Extract the (X, Y) coordinate from the center of the cell holding the provided text.  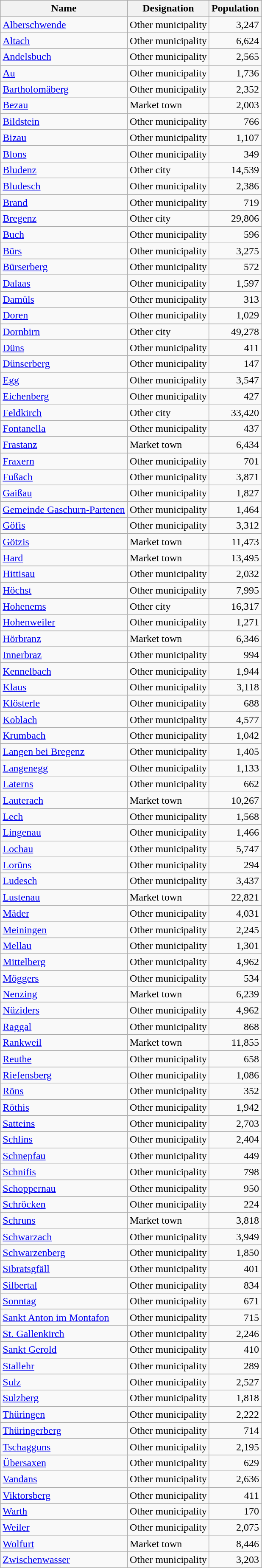
Vandans (64, 1479)
Au (64, 73)
Gaißau (64, 493)
Bludesch (64, 186)
2,386 (235, 186)
Sankt Gerold (64, 1350)
1,042 (235, 736)
Tschagguns (64, 1447)
Name (64, 8)
33,420 (235, 412)
Sonntag (64, 1301)
1,271 (235, 622)
Fontanella (64, 428)
834 (235, 1285)
1,850 (235, 1253)
Silbertal (64, 1285)
Satteins (64, 1123)
719 (235, 203)
Reuthe (64, 1059)
Schoppernau (64, 1188)
Bartholomäberg (64, 89)
Schnepfau (64, 1156)
16,317 (235, 606)
715 (235, 1317)
2,527 (235, 1382)
2,404 (235, 1140)
Lustenau (64, 897)
Wolfurt (64, 1544)
Bürs (64, 251)
Damüls (64, 299)
Langen bei Bregenz (64, 752)
427 (235, 396)
1,405 (235, 752)
629 (235, 1463)
289 (235, 1366)
Bizau (64, 138)
3,437 (235, 881)
Raggal (64, 1027)
Blons (64, 154)
Andelsbuch (64, 57)
Lech (64, 816)
Riefensberg (64, 1075)
Buch (64, 235)
Doren (64, 315)
1,133 (235, 768)
Egg (64, 380)
Dünserberg (64, 364)
1,827 (235, 493)
1,029 (235, 315)
410 (235, 1350)
Schwarzenberg (64, 1253)
2,032 (235, 574)
Lauterach (64, 800)
1,086 (235, 1075)
Schnifis (64, 1172)
2,246 (235, 1334)
Lingenau (64, 833)
3,118 (235, 687)
313 (235, 299)
798 (235, 1172)
Höchst (64, 590)
6,434 (235, 445)
596 (235, 235)
Hohenweiler (64, 622)
2,222 (235, 1414)
Designation (168, 8)
994 (235, 655)
1,944 (235, 671)
Hohenems (64, 606)
671 (235, 1301)
Laterns (64, 784)
1,107 (235, 138)
Warth (64, 1512)
Bürserberg (64, 267)
14,539 (235, 170)
294 (235, 865)
St. Gallenkirch (64, 1334)
7,995 (235, 590)
Hittisau (64, 574)
2,565 (235, 57)
2,703 (235, 1123)
4,577 (235, 720)
3,247 (235, 25)
572 (235, 267)
Hörbranz (64, 639)
658 (235, 1059)
Übersaxen (64, 1463)
Düns (64, 348)
Fußach (64, 477)
6,239 (235, 994)
Innerbraz (64, 655)
401 (235, 1269)
Bildstein (64, 121)
10,267 (235, 800)
Feldkirch (64, 412)
Sankt Anton im Montafon (64, 1317)
2,636 (235, 1479)
534 (235, 978)
Zwischenwasser (64, 1560)
Langenegg (64, 768)
1,597 (235, 283)
3,312 (235, 526)
Population (235, 8)
1,464 (235, 510)
Röthis (64, 1107)
147 (235, 364)
Lorüns (64, 865)
Nenzing (64, 994)
Bludenz (64, 170)
1,466 (235, 833)
224 (235, 1204)
Fraxern (64, 461)
29,806 (235, 219)
3,203 (235, 1560)
352 (235, 1091)
701 (235, 461)
Bregenz (64, 219)
Eichenberg (64, 396)
Klaus (64, 687)
Dalaas (64, 283)
2,003 (235, 105)
Sulzberg (64, 1398)
662 (235, 784)
22,821 (235, 897)
Nüziders (64, 1011)
49,278 (235, 332)
2,195 (235, 1447)
Viktorsberg (64, 1495)
Lochau (64, 849)
2,075 (235, 1528)
950 (235, 1188)
3,547 (235, 380)
Götzis (64, 542)
714 (235, 1430)
Dornbirn (64, 332)
1,568 (235, 816)
449 (235, 1156)
688 (235, 703)
1,942 (235, 1107)
1,818 (235, 1398)
2,245 (235, 929)
Mäder (64, 913)
766 (235, 121)
Schröcken (64, 1204)
4,031 (235, 913)
1,301 (235, 946)
8,446 (235, 1544)
170 (235, 1512)
11,855 (235, 1043)
13,495 (235, 558)
5,747 (235, 849)
Röns (64, 1091)
Gemeinde Gaschurn-Partenen (64, 510)
Frastanz (64, 445)
Ludesch (64, 881)
3,871 (235, 477)
2,352 (235, 89)
Koblach (64, 720)
Thüringerberg (64, 1430)
Mittelberg (64, 962)
Klösterle (64, 703)
Krumbach (64, 736)
Schwarzach (64, 1237)
Göfis (64, 526)
437 (235, 428)
3,818 (235, 1220)
Weiler (64, 1528)
Rankweil (64, 1043)
349 (235, 154)
3,275 (235, 251)
3,949 (235, 1237)
Alberschwende (64, 25)
Sibratsgfäll (64, 1269)
Sulz (64, 1382)
Altach (64, 41)
868 (235, 1027)
Bezau (64, 105)
Brand (64, 203)
Thüringen (64, 1414)
Meiningen (64, 929)
Stallehr (64, 1366)
Möggers (64, 978)
6,346 (235, 639)
Schruns (64, 1220)
1,736 (235, 73)
11,473 (235, 542)
Mellau (64, 946)
Hard (64, 558)
Schlins (64, 1140)
6,624 (235, 41)
Kennelbach (64, 671)
